For the text-containing cell, return its midpoint in [X, Y] coordinate format. 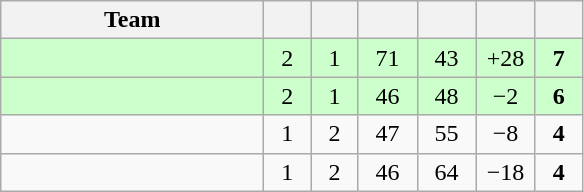
−18 [506, 172]
43 [446, 58]
6 [558, 96]
48 [446, 96]
7 [558, 58]
55 [446, 134]
71 [388, 58]
64 [446, 172]
Team [132, 20]
+28 [506, 58]
47 [388, 134]
−2 [506, 96]
−8 [506, 134]
